Extract the (X, Y) coordinate from the center of the cell holding the provided text.  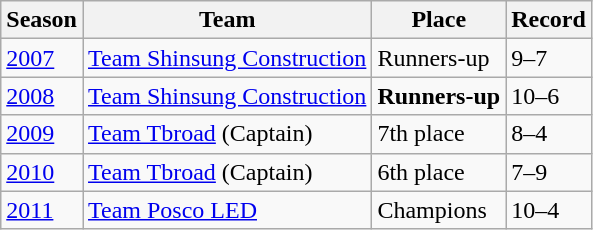
10–4 (549, 210)
7th place (439, 134)
Place (439, 20)
2010 (42, 172)
Team Posco LED (226, 210)
2009 (42, 134)
6th place (439, 172)
2007 (42, 58)
Season (42, 20)
2008 (42, 96)
Team (226, 20)
9–7 (549, 58)
8–4 (549, 134)
2011 (42, 210)
Champions (439, 210)
7–9 (549, 172)
Record (549, 20)
10–6 (549, 96)
